Detect which cell encompasses the target text, then output its (X, Y) center coordinate. 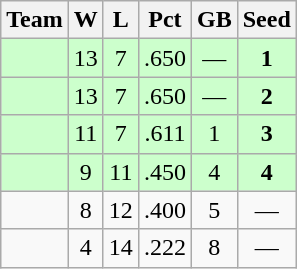
Pct (164, 20)
.222 (164, 248)
12 (120, 210)
9 (86, 172)
3 (266, 134)
L (120, 20)
2 (266, 96)
.450 (164, 172)
GB (214, 20)
W (86, 20)
Team (35, 20)
14 (120, 248)
.400 (164, 210)
.611 (164, 134)
5 (214, 210)
Seed (266, 20)
